For the text-containing cell, return its midpoint in [X, Y] coordinate format. 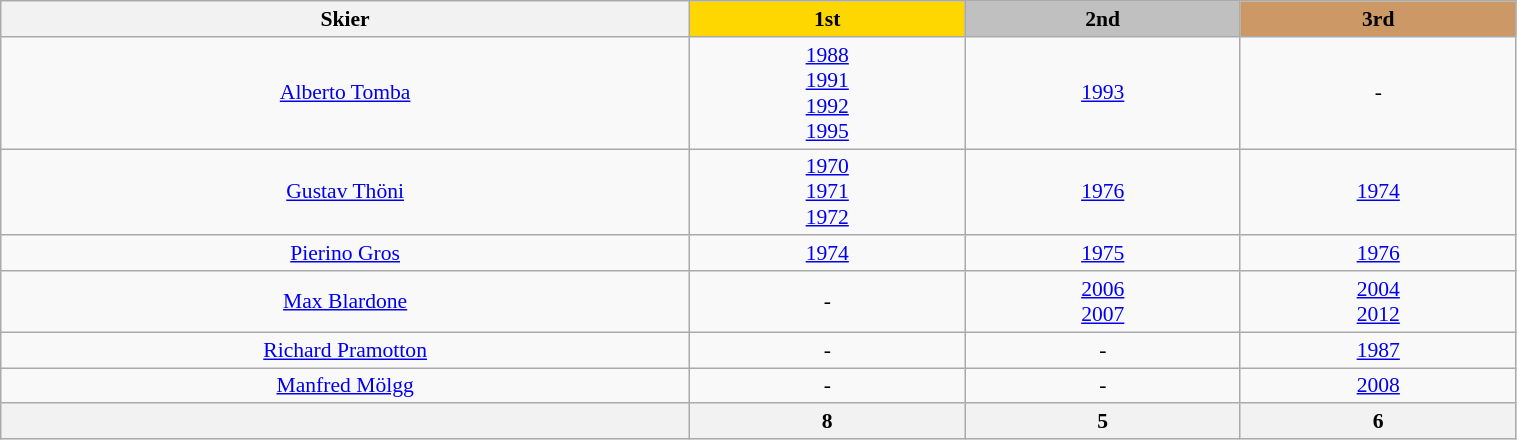
Richard Pramotton [346, 350]
5 [1102, 422]
20042012 [1378, 302]
1993 [1102, 93]
Manfred Mölgg [346, 386]
Pierino Gros [346, 254]
1988199119921995 [828, 93]
20062007 [1102, 302]
Max Blardone [346, 302]
6 [1378, 422]
8 [828, 422]
3rd [1378, 19]
Skier [346, 19]
1987 [1378, 350]
Gustav Thöni [346, 192]
197019711972 [828, 192]
2nd [1102, 19]
1975 [1102, 254]
2008 [1378, 386]
1st [828, 19]
Alberto Tomba [346, 93]
